From the cell containing the given text, extract its center point as [X, Y] coordinate. 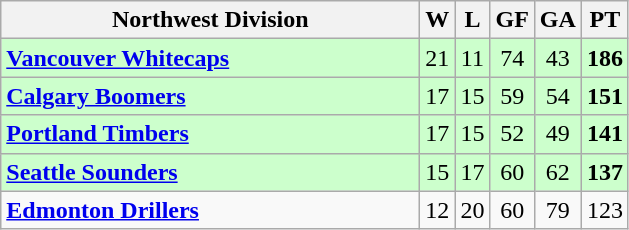
62 [558, 172]
GF [512, 20]
52 [512, 134]
Northwest Division [210, 20]
Calgary Boomers [210, 96]
Vancouver Whitecaps [210, 58]
141 [604, 134]
151 [604, 96]
43 [558, 58]
W [438, 20]
11 [472, 58]
123 [604, 210]
79 [558, 210]
59 [512, 96]
12 [438, 210]
Edmonton Drillers [210, 210]
PT [604, 20]
49 [558, 134]
137 [604, 172]
20 [472, 210]
54 [558, 96]
GA [558, 20]
21 [438, 58]
L [472, 20]
Portland Timbers [210, 134]
74 [512, 58]
186 [604, 58]
Seattle Sounders [210, 172]
